Determine the (X, Y) coordinate at the center of the cell enclosing the given text.  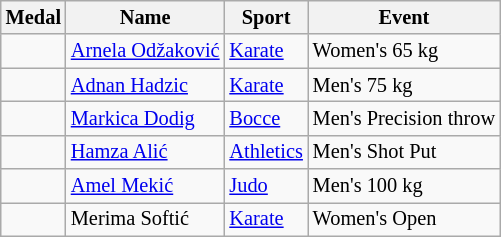
Medal (34, 17)
Name (146, 17)
Women's Open (404, 219)
Men's 100 kg (404, 186)
Women's 65 kg (404, 51)
Adnan Hadzic (146, 85)
Hamza Alić (146, 152)
Men's Precision throw (404, 118)
Judo (266, 186)
Athletics (266, 152)
Bocce (266, 118)
Sport (266, 17)
Men's 75 kg (404, 85)
Merima Softić (146, 219)
Markica Dodig (146, 118)
Arnela Odžaković (146, 51)
Event (404, 17)
Amel Mekić (146, 186)
Men's Shot Put (404, 152)
